Return the (X, Y) coordinate for the center point of the cell that contains the specified text.  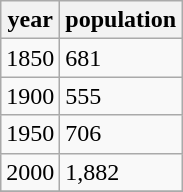
1950 (30, 134)
1,882 (121, 172)
1900 (30, 96)
555 (121, 96)
population (121, 20)
1850 (30, 58)
2000 (30, 172)
year (30, 20)
706 (121, 134)
681 (121, 58)
